From the cell containing the given text, extract its center point as [X, Y] coordinate. 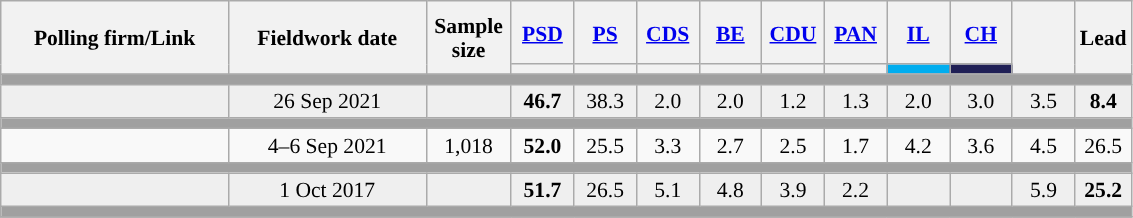
BE [730, 32]
CDU [794, 32]
Fieldwork date [327, 38]
4.2 [918, 146]
1.3 [856, 101]
25.2 [1104, 190]
PS [606, 32]
PSD [542, 32]
3.9 [794, 190]
46.7 [542, 101]
PAN [856, 32]
1.7 [856, 146]
Lead [1104, 38]
5.9 [1044, 190]
5.1 [668, 190]
2.7 [730, 146]
1,018 [468, 146]
1 Oct 2017 [327, 190]
CH [982, 32]
38.3 [606, 101]
1.2 [794, 101]
3.6 [982, 146]
Polling firm/Link [115, 38]
4–6 Sep 2021 [327, 146]
Sample size [468, 38]
3.0 [982, 101]
4.5 [1044, 146]
CDS [668, 32]
51.7 [542, 190]
8.4 [1104, 101]
3.5 [1044, 101]
4.8 [730, 190]
2.5 [794, 146]
3.3 [668, 146]
IL [918, 32]
52.0 [542, 146]
25.5 [606, 146]
26 Sep 2021 [327, 101]
2.2 [856, 190]
